Output the [X, Y] coordinate of the center of the cell containing the given text.  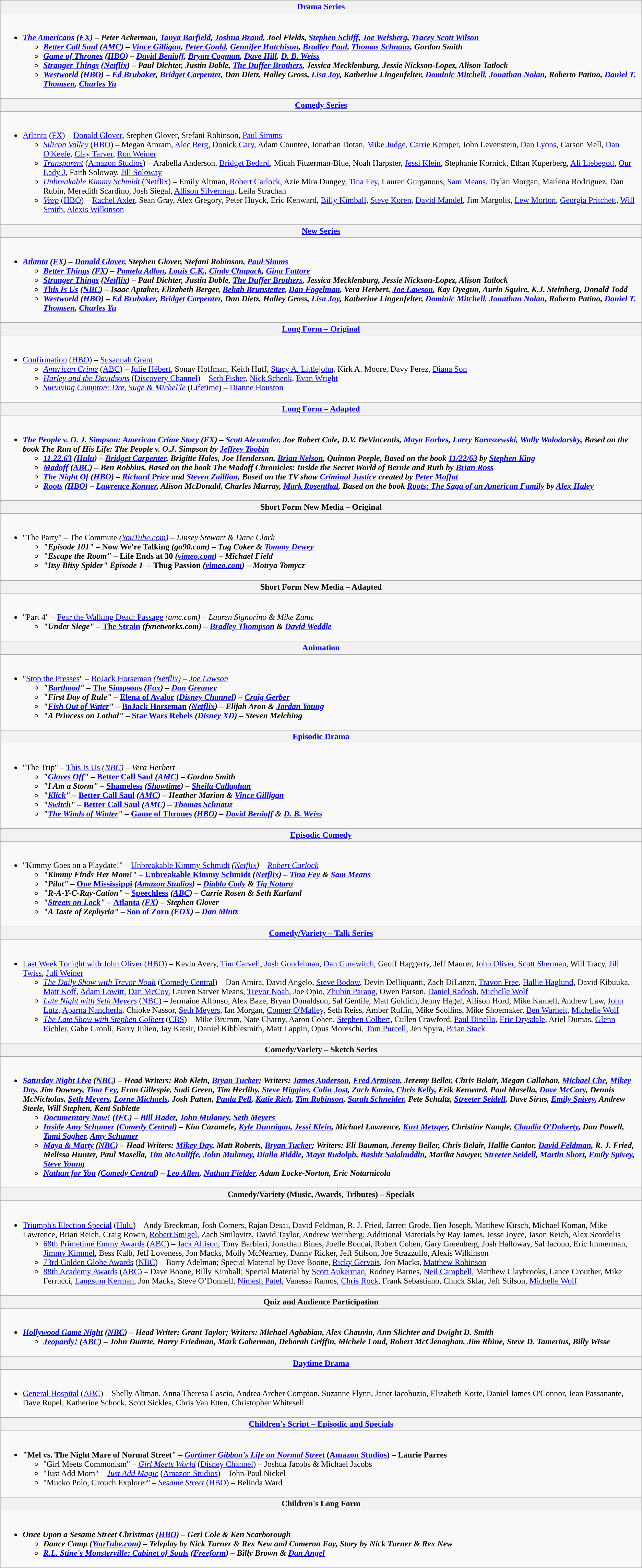
New Series [321, 231]
Comedy/Variety – Talk Series [321, 933]
Drama Series [321, 7]
Quiz and Audience Participation [321, 1302]
Children's Script – Episodic and Specials [321, 1424]
Short Form New Media – Adapted [321, 586]
Daytime Drama [321, 1363]
Comedy/Variety – Sketch Series [321, 1050]
Comedy Series [321, 105]
Short Form New Media – Original [321, 507]
Long Form – Original [321, 329]
Animation [321, 648]
Long Form – Adapted [321, 409]
Comedy/Variety (Music, Awards, Tributes) – Specials [321, 1194]
Children's Long Form [321, 1504]
Episodic Comedy [321, 835]
Episodic Drama [321, 737]
